For the text-containing cell, return its midpoint in [X, Y] coordinate format. 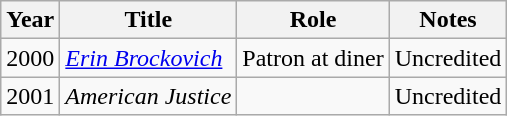
American Justice [148, 96]
Title [148, 20]
Notes [448, 20]
Patron at diner [313, 58]
Role [313, 20]
Erin Brockovich [148, 58]
2000 [30, 58]
Year [30, 20]
2001 [30, 96]
